Capture the cell that displays the provided text and extract its [x, y] central coordinate. 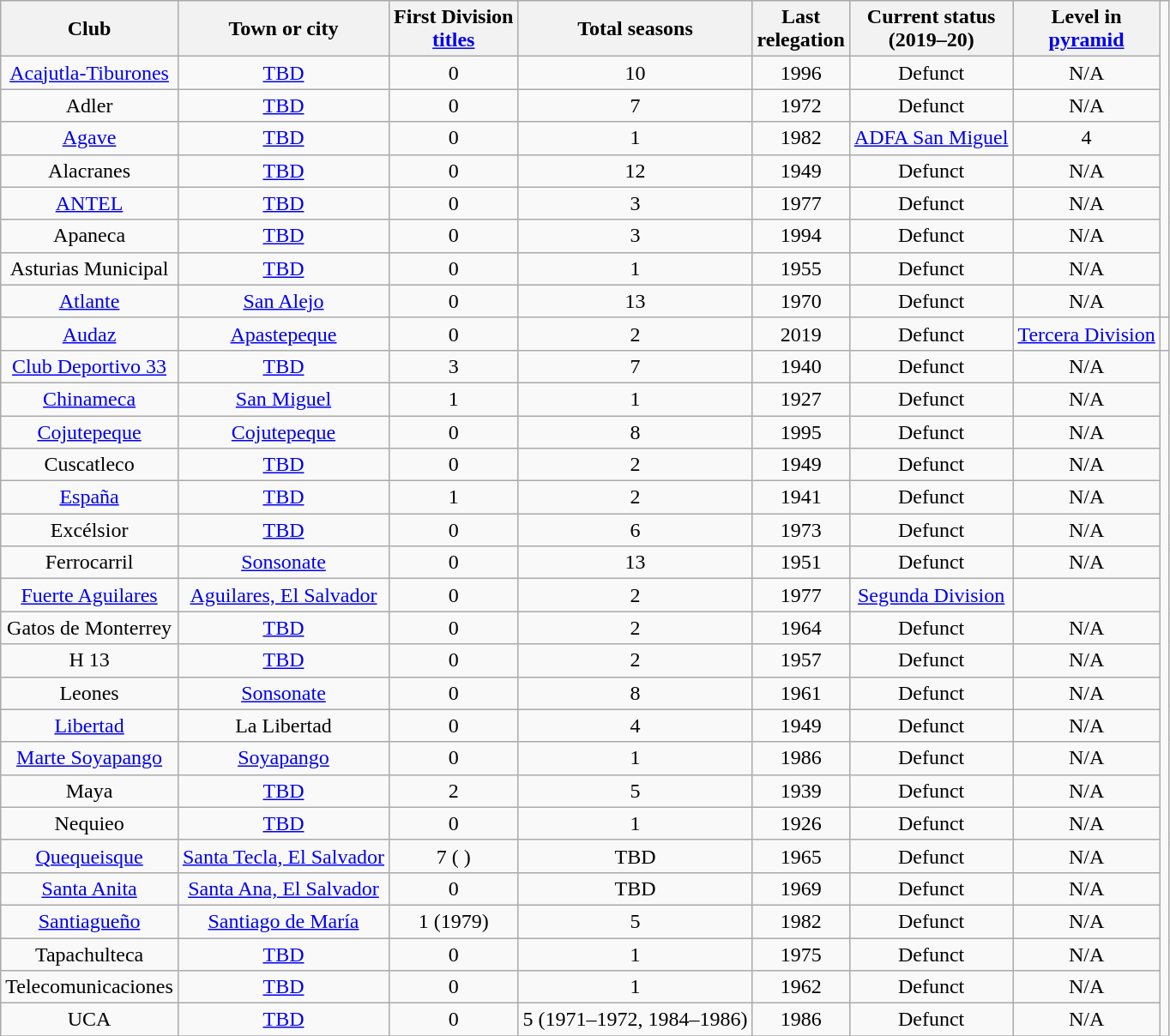
La Libertad [283, 726]
1972 [801, 105]
1927 [801, 399]
Level inpyramid [1086, 29]
1951 [801, 563]
First Divisiontitles [454, 29]
Audaz [89, 334]
Asturias Municipal [89, 268]
1939 [801, 791]
Total seasons [635, 29]
Apastepeque [283, 334]
San Alejo [283, 301]
Aguilares, El Salvador [283, 595]
6 [635, 530]
Atlante [89, 301]
5 (1971–1972, 1984–1986) [635, 1020]
Gatos de Monterrey [89, 628]
Chinameca [89, 399]
1961 [801, 693]
12 [635, 171]
1962 [801, 987]
1973 [801, 530]
Adler [89, 105]
Marte Soyapango [89, 758]
1 (1979) [454, 921]
UCA [89, 1020]
Club Deportivo 33 [89, 366]
Santiagueño [89, 921]
Nequieo [89, 823]
Quequeisque [89, 856]
Excélsior [89, 530]
Tapachulteca [89, 955]
1975 [801, 955]
España [89, 497]
H 13 [89, 660]
1941 [801, 497]
Acajutla-Tiburones [89, 73]
Tercera Division [1086, 334]
1970 [801, 301]
San Miguel [283, 399]
Libertad [89, 726]
1957 [801, 660]
Soyapango [283, 758]
1964 [801, 628]
1995 [801, 431]
Current status(2019–20) [932, 29]
Maya [89, 791]
Fuerte Aguilares [89, 595]
Agave [89, 138]
1994 [801, 236]
Club [89, 29]
Santa Anita [89, 888]
1926 [801, 823]
1940 [801, 366]
7 ( ) [454, 856]
Segunda Division [932, 595]
10 [635, 73]
Apaneca [89, 236]
Santa Ana, El Salvador [283, 888]
Ferrocarril [89, 563]
Town or city [283, 29]
ANTEL [89, 203]
ADFA San Miguel [932, 138]
Leones [89, 693]
Santiago de María [283, 921]
Santa Tecla, El Salvador [283, 856]
1955 [801, 268]
2019 [801, 334]
Telecomunicaciones [89, 987]
1996 [801, 73]
1965 [801, 856]
1969 [801, 888]
Alacranes [89, 171]
Lastrelegation [801, 29]
Cuscatleco [89, 465]
